Identify which cell holds the provided text, then report its (x, y) central coordinate. 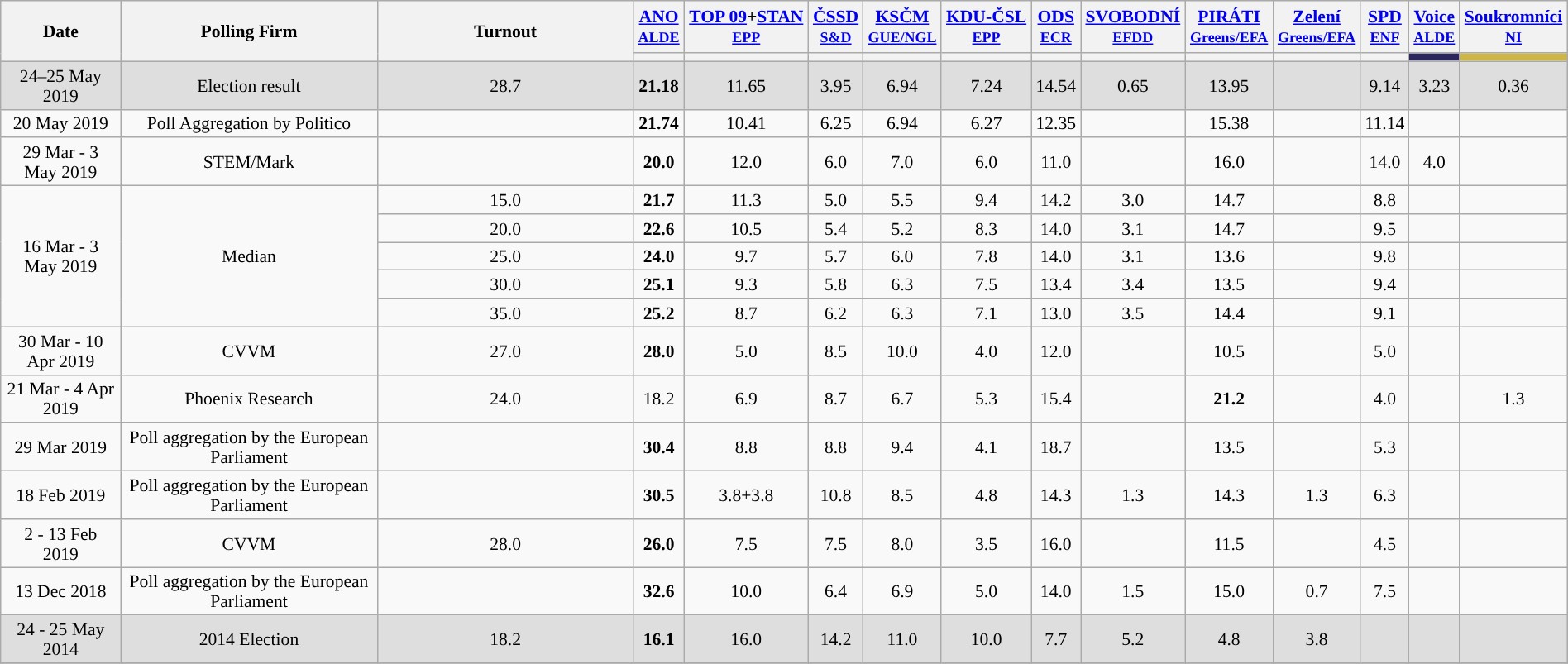
24 - 25 May 2014 (61, 639)
3.8 (1317, 639)
16 Mar - 3 May 2019 (61, 256)
1.5 (1133, 591)
3.95 (835, 85)
5.5 (902, 200)
30.0 (505, 284)
9.14 (1384, 85)
22.6 (658, 228)
3.4 (1133, 284)
8.0 (902, 543)
35.0 (505, 313)
9.3 (746, 284)
12.35 (1056, 123)
6.25 (835, 123)
VoiceALDE (1434, 26)
Turnout (505, 31)
5.7 (835, 256)
ZeleníGreens/EFA (1317, 26)
21 Mar - 4 Apr 2019 (61, 399)
3.23 (1434, 85)
STEM/Mark (249, 162)
Phoenix Research (249, 399)
Median (249, 256)
21.74 (658, 123)
5.8 (835, 284)
30 Mar - 10 Apr 2019 (61, 351)
32.6 (658, 591)
4.1 (986, 447)
10.41 (746, 123)
10.8 (835, 495)
ODSECR (1056, 26)
4.5 (1384, 543)
PIRÁTIGreens/EFA (1229, 26)
TOP 09+STANEPP (746, 26)
6.27 (986, 123)
Polling Firm (249, 31)
13.95 (1229, 85)
21.2 (1229, 399)
6.2 (835, 313)
15.38 (1229, 123)
2 - 13 Feb 2019 (61, 543)
0.7 (1317, 591)
11.65 (746, 85)
14.54 (1056, 85)
3.8+3.8 (746, 495)
9.5 (1384, 228)
18 Feb 2019 (61, 495)
7.24 (986, 85)
11.14 (1384, 123)
8.3 (986, 228)
13.4 (1056, 284)
21.18 (658, 85)
KSČMGUE/NGL (902, 26)
21.7 (658, 200)
9.1 (1384, 313)
6.7 (902, 399)
0.65 (1133, 85)
30.4 (658, 447)
25.2 (658, 313)
ČSSDS&D (835, 26)
13 Dec 2018 (61, 591)
15.4 (1056, 399)
7.8 (986, 256)
7.0 (902, 162)
25.0 (505, 256)
25.1 (658, 284)
5.4 (835, 228)
Poll Aggregation by Politico (249, 123)
29 Mar 2019 (61, 447)
20 May 2019 (61, 123)
SoukromníciNI (1513, 26)
2014 Election (249, 639)
Election result (249, 85)
16.1 (658, 639)
13.0 (1056, 313)
SPDENF (1384, 26)
6.4 (835, 591)
0.36 (1513, 85)
ANOALDE (658, 26)
SVOBODNÍEFDD (1133, 26)
13.6 (1229, 256)
11.3 (746, 200)
27.0 (505, 351)
3.0 (1133, 200)
26.0 (658, 543)
9.8 (1384, 256)
14.4 (1229, 313)
28.7 (505, 85)
30.5 (658, 495)
Date (61, 31)
11.5 (1229, 543)
KDU-ČSLEPP (986, 26)
7.7 (1056, 639)
24–25 May 2019 (61, 85)
18.7 (1056, 447)
29 Mar - 3 May 2019 (61, 162)
7.1 (986, 313)
9.7 (746, 256)
